From the cell containing the given text, extract its center point as [x, y] coordinate. 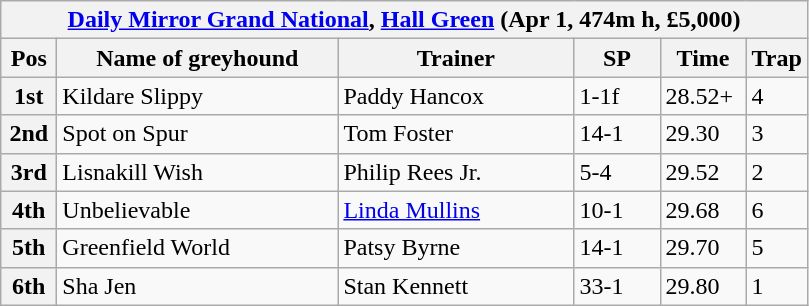
4 [776, 96]
Spot on Spur [198, 134]
Lisnakill Wish [198, 172]
29.52 [703, 172]
Greenfield World [198, 248]
Stan Kennett [456, 286]
29.30 [703, 134]
Linda Mullins [456, 210]
4th [29, 210]
Unbelievable [198, 210]
Paddy Hancox [456, 96]
1st [29, 96]
33-1 [617, 286]
29.80 [703, 286]
Pos [29, 58]
Kildare Slippy [198, 96]
2nd [29, 134]
29.70 [703, 248]
1 [776, 286]
Tom Foster [456, 134]
10-1 [617, 210]
3rd [29, 172]
5-4 [617, 172]
Trainer [456, 58]
28.52+ [703, 96]
Philip Rees Jr. [456, 172]
2 [776, 172]
Sha Jen [198, 286]
Name of greyhound [198, 58]
6th [29, 286]
Patsy Byrne [456, 248]
5 [776, 248]
5th [29, 248]
SP [617, 58]
Time [703, 58]
1-1f [617, 96]
3 [776, 134]
Daily Mirror Grand National, Hall Green (Apr 1, 474m h, £5,000) [404, 20]
Trap [776, 58]
29.68 [703, 210]
6 [776, 210]
